Detect which cell encompasses the target text, then output its (x, y) center coordinate. 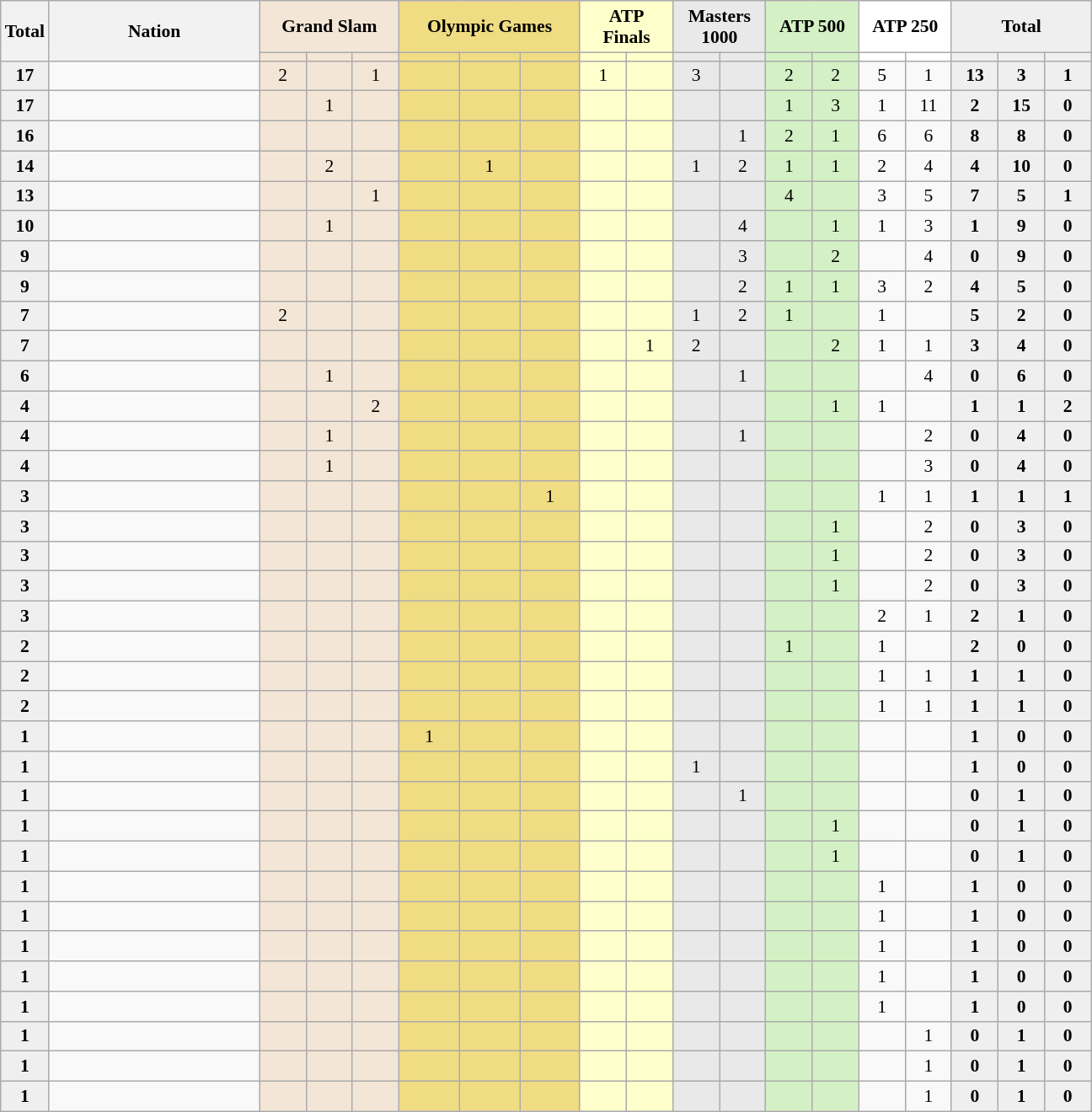
15 (1021, 106)
11 (929, 106)
14 (25, 166)
Masters 1000 (720, 27)
ATP 500 (812, 27)
16 (25, 136)
Grand Slam (329, 27)
ATP Finals (626, 27)
Olympic Games (490, 27)
Nation (154, 30)
ATP 250 (905, 27)
